Pinpoint the cell where the given text exists, returning its (X, Y) midpoint coordinate. 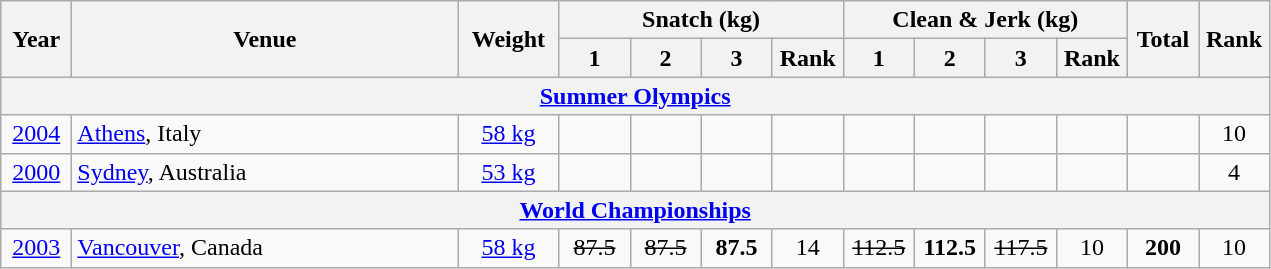
4 (1234, 172)
Summer Olympics (636, 96)
2004 (36, 134)
Clean & Jerk (kg) (985, 20)
Weight (508, 39)
2000 (36, 172)
Athens, Italy (265, 134)
14 (808, 248)
200 (1162, 248)
Venue (265, 39)
Vancouver, Canada (265, 248)
Total (1162, 39)
Snatch (kg) (701, 20)
2003 (36, 248)
53 kg (508, 172)
World Championships (636, 210)
Sydney, Australia (265, 172)
Year (36, 39)
117.5 (1020, 248)
